Output the [x, y] coordinate of the center of the cell containing the given text.  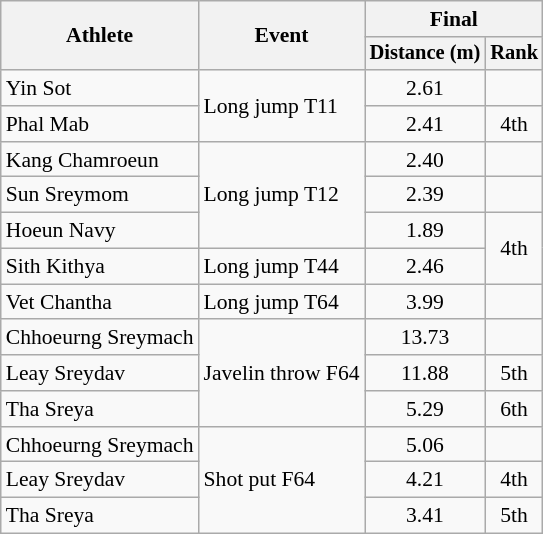
Long jump T12 [282, 196]
11.88 [426, 373]
6th [514, 409]
Vet Chantha [100, 302]
2.61 [426, 88]
Final [454, 19]
Hoeun Navy [100, 231]
5.06 [426, 445]
Long jump T11 [282, 106]
3.99 [426, 302]
Phal Mab [100, 124]
Athlete [100, 36]
2.41 [426, 124]
5.29 [426, 409]
Event [282, 36]
Sith Kithya [100, 267]
Javelin throw F64 [282, 374]
13.73 [426, 338]
2.40 [426, 160]
Kang Chamroeun [100, 160]
3.41 [426, 516]
4.21 [426, 480]
Rank [514, 54]
Sun Sreymom [100, 195]
Yin Sot [100, 88]
Shot put F64 [282, 480]
1.89 [426, 231]
2.39 [426, 195]
Long jump T64 [282, 302]
2.46 [426, 267]
Long jump T44 [282, 267]
Distance (m) [426, 54]
